Locate the cell with the specified text and output its (X, Y) center coordinate. 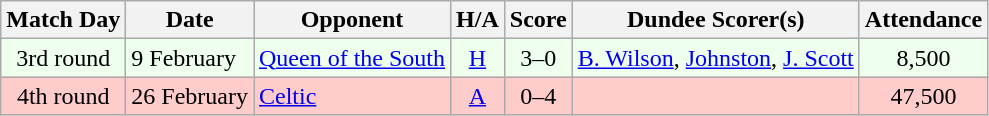
B. Wilson, Johnston, J. Scott (716, 58)
4th round (64, 96)
Match Day (64, 20)
Celtic (352, 96)
Score (538, 20)
8,500 (923, 58)
H (478, 58)
9 February (190, 58)
47,500 (923, 96)
3rd round (64, 58)
26 February (190, 96)
3–0 (538, 58)
Date (190, 20)
A (478, 96)
Dundee Scorer(s) (716, 20)
H/A (478, 20)
0–4 (538, 96)
Opponent (352, 20)
Attendance (923, 20)
Queen of the South (352, 58)
